From the cell containing the given text, extract its center point as (X, Y) coordinate. 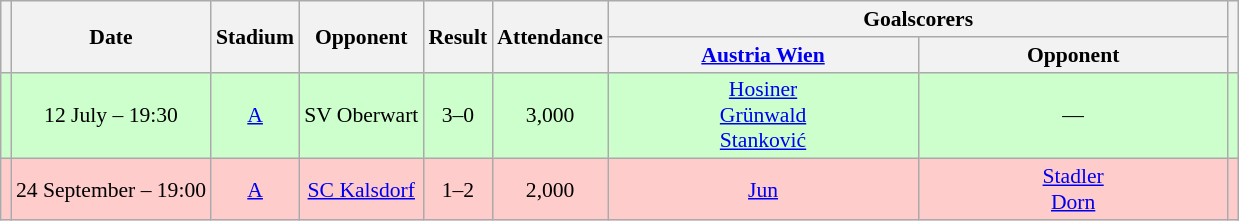
3–0 (458, 116)
Stadium (255, 36)
3,000 (550, 116)
12 July – 19:30 (111, 116)
SV Oberwart (361, 116)
— (1073, 116)
24 September – 19:00 (111, 190)
SC Kalsdorf (361, 190)
Goalscorers (918, 19)
Hosiner Grünwald Stanković (763, 116)
Result (458, 36)
Jun (763, 190)
Attendance (550, 36)
Date (111, 36)
Stadler Dorn (1073, 190)
2,000 (550, 190)
Austria Wien (763, 55)
1–2 (458, 190)
